Capture the cell that displays the provided text and extract its (x, y) central coordinate. 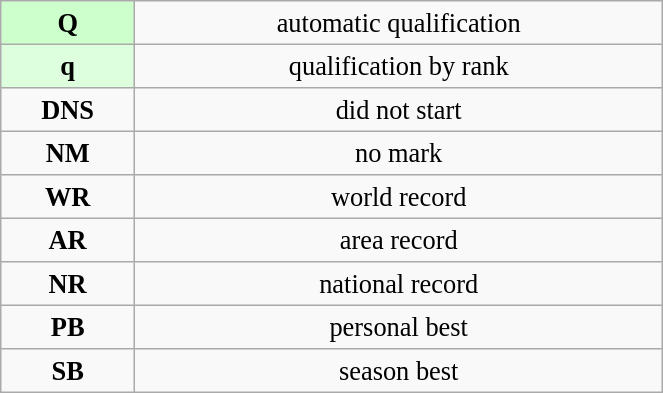
world record (399, 197)
qualification by rank (399, 66)
season best (399, 371)
NM (68, 153)
personal best (399, 327)
SB (68, 371)
q (68, 66)
NR (68, 284)
PB (68, 327)
WR (68, 197)
AR (68, 240)
Q (68, 22)
area record (399, 240)
no mark (399, 153)
did not start (399, 109)
national record (399, 284)
automatic qualification (399, 22)
DNS (68, 109)
